Locate the cell with the specified text and output its (x, y) center coordinate. 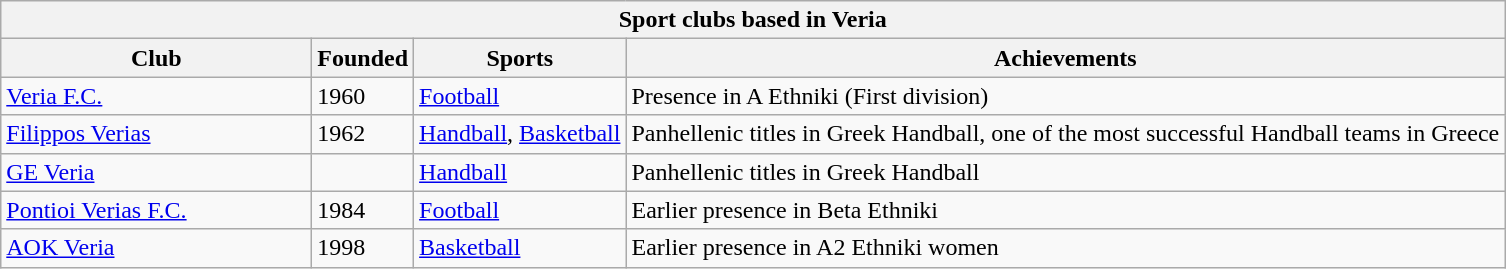
Pontioi Verias F.C. (156, 210)
Earlier presence in Beta Ethniki (1066, 210)
GE Veria (156, 172)
Founded (363, 58)
Filippos Verias (156, 134)
AOK Veria (156, 248)
Presence in A Ethniki (First division) (1066, 96)
1960 (363, 96)
Achievements (1066, 58)
1998 (363, 248)
Club (156, 58)
Sport clubs based in Veria (753, 20)
Earlier presence in A2 Ethniki women (1066, 248)
Basketball (520, 248)
Veria F.C. (156, 96)
1984 (363, 210)
Handball, Basketball (520, 134)
Handball (520, 172)
Panhellenic titles in Greek Handball (1066, 172)
Sports (520, 58)
1962 (363, 134)
Panhellenic titles in Greek Handball, one of the most successful Handball teams in Greece (1066, 134)
